Detect which cell encompasses the target text, then output its [X, Y] center coordinate. 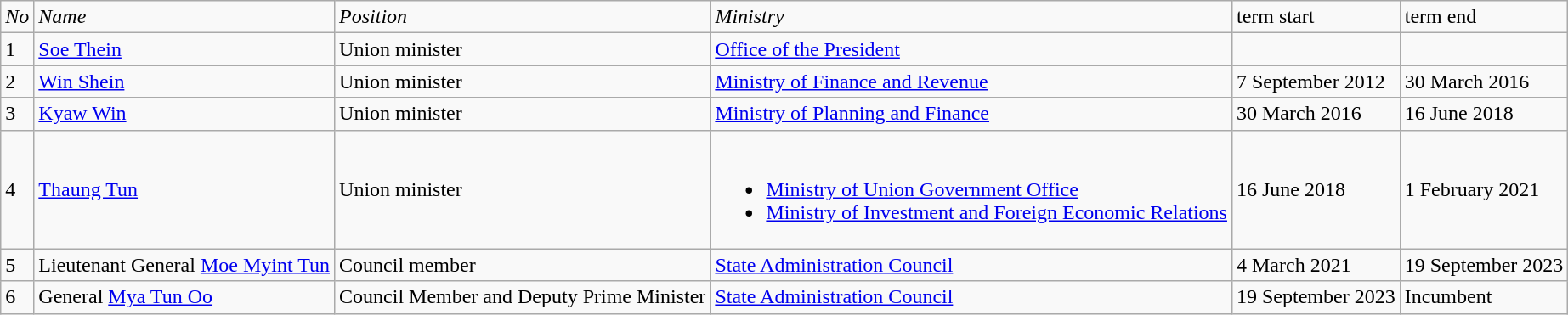
term start [1316, 17]
Kyaw Win [184, 114]
4 March 2021 [1316, 265]
7 September 2012 [1316, 82]
Ministry [971, 17]
5 [17, 265]
General Mya Tun Oo [184, 297]
Ministry of Finance and Revenue [971, 82]
term end [1484, 17]
Council member [523, 265]
1 [17, 49]
Position [523, 17]
2 [17, 82]
4 [17, 189]
Soe Thein [184, 49]
Council Member and Deputy Prime Minister [523, 297]
Ministry of Planning and Finance [971, 114]
Name [184, 17]
Ministry of Union Government OfficeMinistry of Investment and Foreign Economic Relations [971, 189]
Office of the President [971, 49]
3 [17, 114]
Win Shein [184, 82]
1 February 2021 [1484, 189]
Lieutenant General Moe Myint Tun [184, 265]
Thaung Tun [184, 189]
No [17, 17]
Incumbent [1484, 297]
6 [17, 297]
